Find where the given text appears and provide that cell's center as (x, y) coordinate. 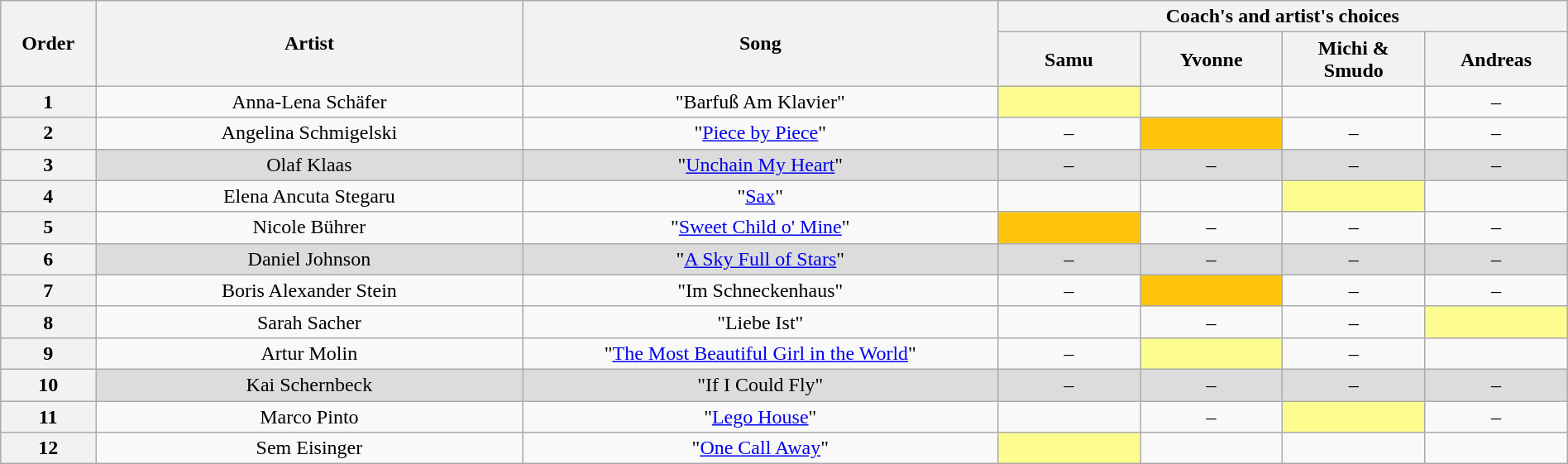
1 (48, 102)
Angelina Schmigelski (309, 133)
Samu (1068, 60)
Artur Molin (309, 353)
"One Call Away" (760, 448)
Olaf Klaas (309, 165)
Kai Schernbeck (309, 385)
Sarah Sacher (309, 322)
12 (48, 448)
3 (48, 165)
10 (48, 385)
7 (48, 290)
Michi & Smudo (1354, 60)
"A Sky Full of Stars" (760, 259)
"Sax" (760, 196)
Coach's and artist's choices (1282, 17)
"Liebe Ist" (760, 322)
"Im Schneckenhaus" (760, 290)
Nicole Bührer (309, 227)
Daniel Johnson (309, 259)
Elena Ancuta Stegaru (309, 196)
"Lego House" (760, 416)
Order (48, 43)
2 (48, 133)
Artist (309, 43)
9 (48, 353)
"If I Could Fly" (760, 385)
Marco Pinto (309, 416)
Andreas (1496, 60)
"Barfuß Am Klavier" (760, 102)
Sem Eisinger (309, 448)
11 (48, 416)
5 (48, 227)
"Sweet Child o' Mine" (760, 227)
Anna-Lena Schäfer (309, 102)
8 (48, 322)
"The Most Beautiful Girl in the World" (760, 353)
"Unchain My Heart" (760, 165)
6 (48, 259)
4 (48, 196)
Yvonne (1212, 60)
Song (760, 43)
Boris Alexander Stein (309, 290)
"Piece by Piece" (760, 133)
